Scan for the cell matching the given text and deliver its (X, Y) coordinate at center. 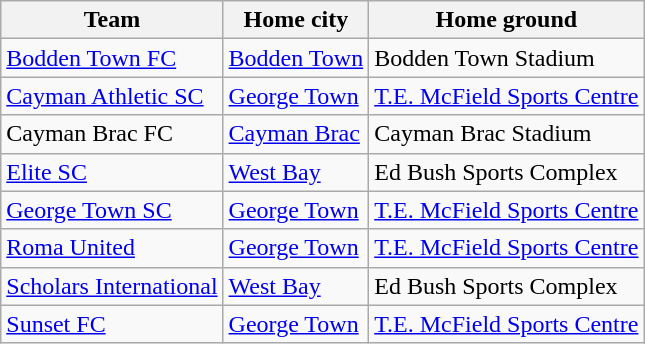
Bodden Town Stadium (506, 58)
Elite SC (112, 172)
Bodden Town FC (112, 58)
George Town SC (112, 210)
Sunset FC (112, 324)
Home city (296, 20)
Cayman Brac FC (112, 134)
Roma United (112, 248)
Cayman Brac (296, 134)
Team (112, 20)
Cayman Athletic SC (112, 96)
Bodden Town (296, 58)
Scholars International (112, 286)
Home ground (506, 20)
Cayman Brac Stadium (506, 134)
